Return the (x, y) coordinate for the center point of the cell that contains the specified text.  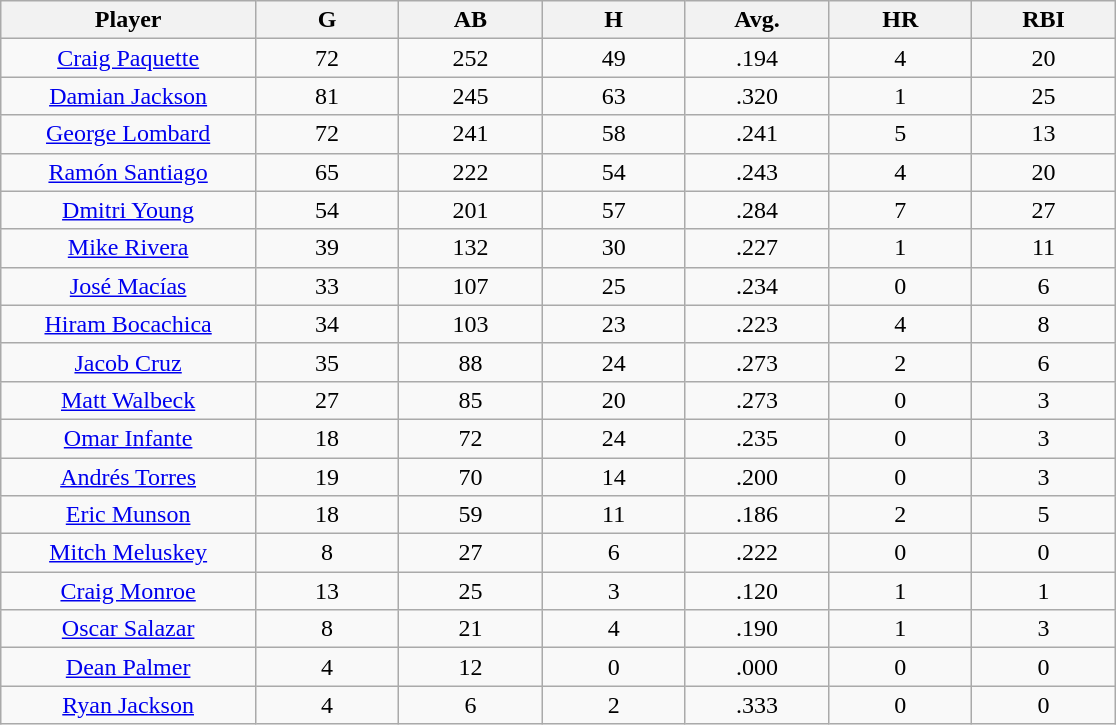
.234 (756, 286)
.194 (756, 58)
Andrés Torres (128, 477)
14 (614, 477)
81 (326, 96)
107 (470, 286)
Hiram Bocachica (128, 324)
34 (326, 324)
19 (326, 477)
103 (470, 324)
.200 (756, 477)
Mike Rivera (128, 248)
Avg. (756, 20)
Dmitri Young (128, 210)
AB (470, 20)
.241 (756, 134)
.243 (756, 172)
241 (470, 134)
Ryan Jackson (128, 705)
.000 (756, 667)
G (326, 20)
65 (326, 172)
Jacob Cruz (128, 362)
Matt Walbeck (128, 400)
222 (470, 172)
José Macías (128, 286)
132 (470, 248)
252 (470, 58)
Oscar Salazar (128, 629)
Damian Jackson (128, 96)
39 (326, 248)
RBI (1044, 20)
.333 (756, 705)
Mitch Meluskey (128, 553)
Omar Infante (128, 438)
49 (614, 58)
63 (614, 96)
85 (470, 400)
21 (470, 629)
58 (614, 134)
George Lombard (128, 134)
.320 (756, 96)
.223 (756, 324)
H (614, 20)
7 (900, 210)
201 (470, 210)
.222 (756, 553)
.227 (756, 248)
59 (470, 515)
70 (470, 477)
HR (900, 20)
Dean Palmer (128, 667)
57 (614, 210)
Player (128, 20)
33 (326, 286)
.190 (756, 629)
Craig Paquette (128, 58)
Craig Monroe (128, 591)
.120 (756, 591)
.235 (756, 438)
.284 (756, 210)
12 (470, 667)
Eric Munson (128, 515)
88 (470, 362)
23 (614, 324)
35 (326, 362)
245 (470, 96)
30 (614, 248)
Ramón Santiago (128, 172)
.186 (756, 515)
